Find where the given text appears and provide that cell's center as (X, Y) coordinate. 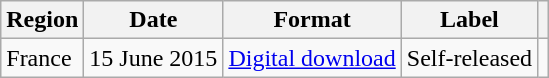
15 June 2015 (154, 58)
Label (469, 20)
Region (42, 20)
Self-released (469, 58)
Format (312, 20)
Date (154, 20)
Digital download (312, 58)
France (42, 58)
